Identify which cell holds the provided text, then report its [X, Y] central coordinate. 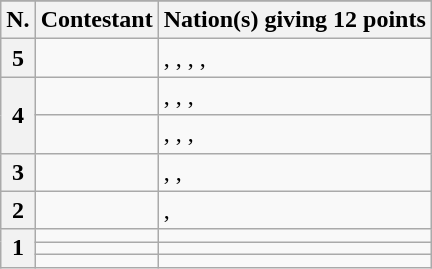
2 [18, 210]
4 [18, 115]
Nation(s) giving 12 points [294, 20]
Contestant [96, 20]
N. [18, 20]
5 [18, 58]
3 [18, 172]
1 [18, 248]
, , , , [294, 58]
, , [294, 172]
, [294, 210]
